Find where the given text appears and provide that cell's center as (x, y) coordinate. 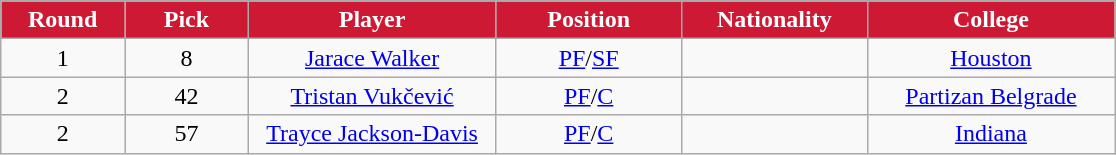
Position (589, 20)
College (991, 20)
Nationality (774, 20)
Partizan Belgrade (991, 96)
57 (187, 134)
Player (372, 20)
1 (63, 58)
PF/SF (589, 58)
Tristan Vukčević (372, 96)
Indiana (991, 134)
Round (63, 20)
42 (187, 96)
Pick (187, 20)
8 (187, 58)
Houston (991, 58)
Jarace Walker (372, 58)
Trayce Jackson-Davis (372, 134)
